Scan for the cell matching the given text and deliver its (x, y) coordinate at center. 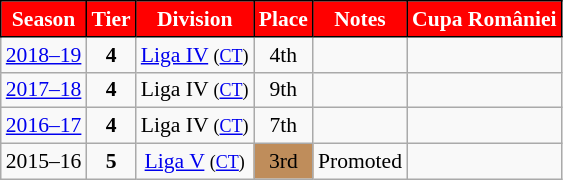
2016–17 (44, 126)
9th (284, 90)
Place (284, 19)
Liga V (CT) (195, 162)
Tier (110, 19)
7th (284, 126)
Division (195, 19)
Season (44, 19)
Notes (360, 19)
Cupa României (484, 19)
2018–19 (44, 55)
4th (284, 55)
2017–18 (44, 90)
5 (110, 162)
2015–16 (44, 162)
Promoted (360, 162)
3rd (284, 162)
